Extract the (x, y) coordinate from the center of the cell holding the provided text.  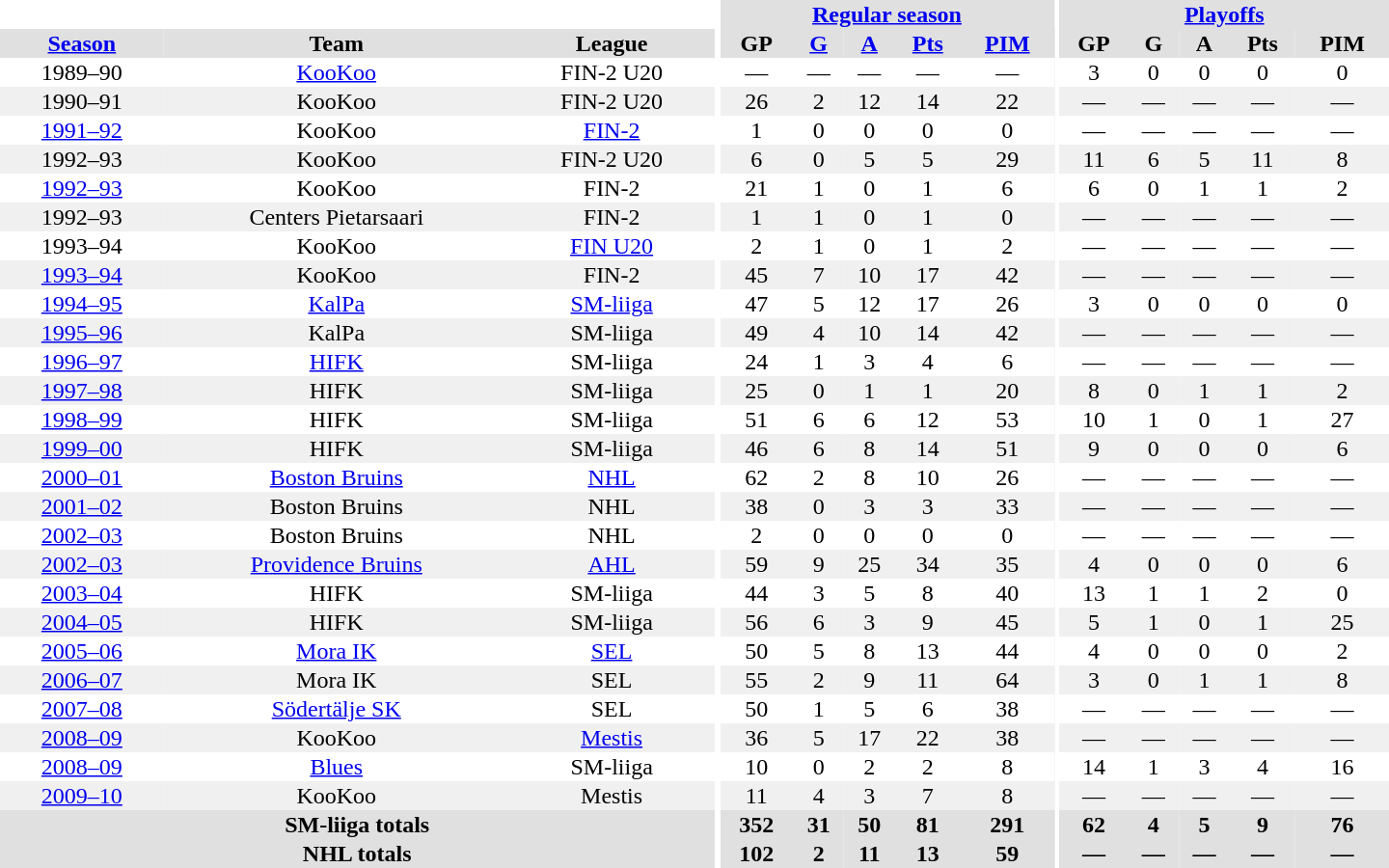
2001–02 (82, 506)
36 (756, 738)
Blues (337, 767)
24 (756, 362)
27 (1343, 420)
1998–99 (82, 420)
33 (1007, 506)
SM-liiga totals (357, 825)
16 (1343, 767)
2006–07 (82, 680)
AHL (612, 564)
1996–97 (82, 362)
47 (756, 304)
Playoffs (1225, 14)
Södertälje SK (337, 709)
352 (756, 825)
Regular season (886, 14)
53 (1007, 420)
20 (1007, 391)
2003–04 (82, 593)
FIN U20 (612, 246)
55 (756, 680)
1990–91 (82, 101)
49 (756, 333)
1995–96 (82, 333)
34 (928, 564)
2009–10 (82, 796)
102 (756, 854)
29 (1007, 159)
35 (1007, 564)
1994–95 (82, 304)
Season (82, 43)
League (612, 43)
1999–00 (82, 448)
2007–08 (82, 709)
40 (1007, 593)
1989–90 (82, 72)
31 (818, 825)
46 (756, 448)
1991–92 (82, 130)
81 (928, 825)
64 (1007, 680)
21 (756, 188)
Providence Bruins (337, 564)
56 (756, 622)
291 (1007, 825)
2005–06 (82, 651)
2000–01 (82, 477)
76 (1343, 825)
NHL totals (357, 854)
2004–05 (82, 622)
Centers Pietarsaari (337, 217)
Team (337, 43)
1997–98 (82, 391)
